Capture the cell that displays the provided text and extract its [x, y] central coordinate. 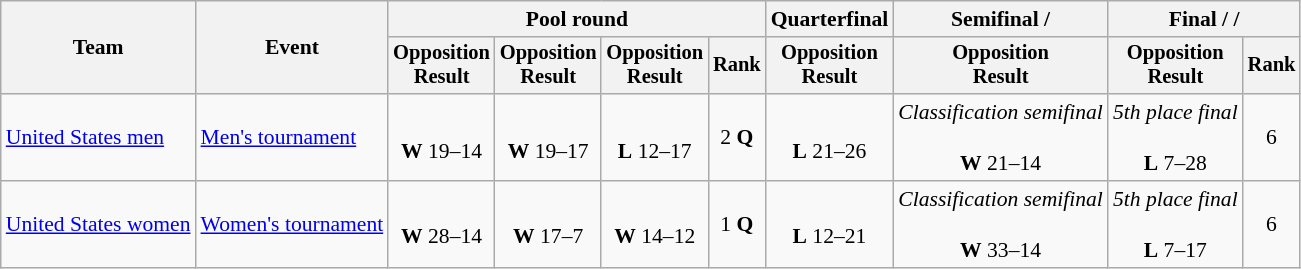
L 21–26 [830, 138]
L 12–17 [654, 138]
Women's tournament [292, 224]
Final / / [1204, 19]
Team [98, 48]
W 28–14 [442, 224]
Semifinal / [1000, 19]
W 19–14 [442, 138]
United States women [98, 224]
Classification semifinalW 33–14 [1000, 224]
United States men [98, 138]
Event [292, 48]
W 19–17 [548, 138]
Classification semifinalW 21–14 [1000, 138]
2 Q [737, 138]
1 Q [737, 224]
W 17–7 [548, 224]
W 14–12 [654, 224]
5th place finalL 7–17 [1176, 224]
Quarterfinal [830, 19]
Pool round [576, 19]
Men's tournament [292, 138]
5th place finalL 7–28 [1176, 138]
L 12–21 [830, 224]
